Find where the given text appears and provide that cell's center as [x, y] coordinate. 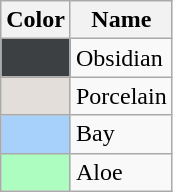
Obsidian [121, 58]
Aloe [121, 172]
Bay [121, 134]
Name [121, 20]
Color [36, 20]
Porcelain [121, 96]
